Determine the [X, Y] coordinate at the center of the cell enclosing the given text.  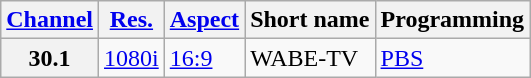
Channel [50, 20]
30.1 [50, 58]
16:9 [204, 58]
Res. [132, 20]
1080i [132, 58]
PBS [452, 58]
WABE-TV [310, 58]
Aspect [204, 20]
Programming [452, 20]
Short name [310, 20]
